Search for the cell housing the specified text and yield its (x, y) center coordinate. 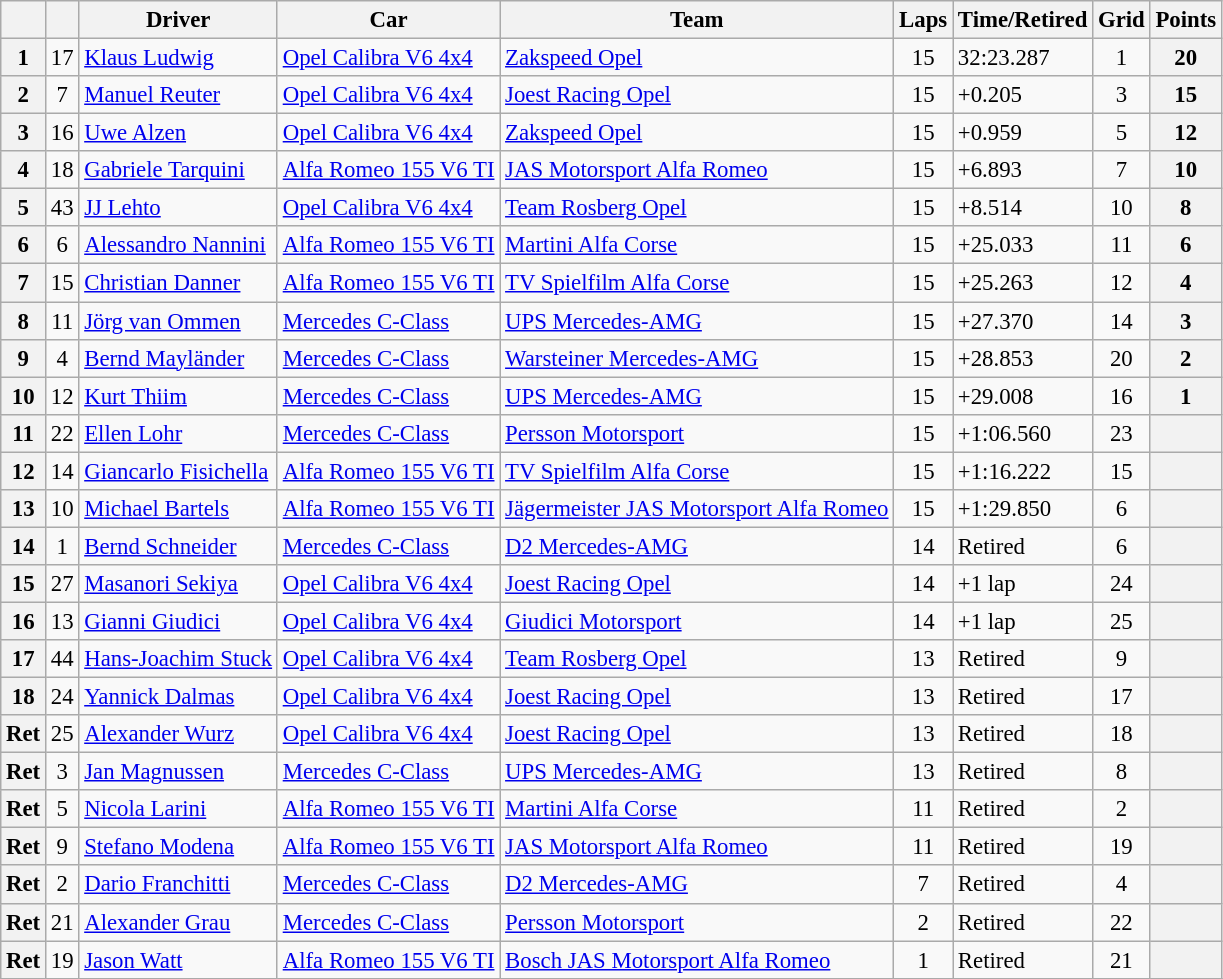
+1:16.222 (1023, 471)
+28.853 (1023, 358)
Giancarlo Fisichella (178, 471)
JJ Lehto (178, 208)
+25.263 (1023, 283)
Yannick Dalmas (178, 697)
Masanori Sekiya (178, 584)
+1:06.560 (1023, 433)
Alexander Grau (178, 922)
Alexander Wurz (178, 734)
Gabriele Tarquini (178, 170)
Jan Magnussen (178, 772)
44 (62, 659)
Team (697, 20)
32:23.287 (1023, 58)
Time/Retired (1023, 20)
Ellen Lohr (178, 433)
27 (62, 584)
Gianni Giudici (178, 621)
+27.370 (1023, 321)
Laps (924, 20)
Warsteiner Mercedes-AMG (697, 358)
Stefano Modena (178, 847)
Hans-Joachim Stuck (178, 659)
Points (1186, 20)
Bosch JAS Motorsport Alfa Romeo (697, 960)
Michael Bartels (178, 509)
Driver (178, 20)
Kurt Thiim (178, 396)
+0.959 (1023, 133)
Jörg van Ommen (178, 321)
Car (388, 20)
43 (62, 208)
+0.205 (1023, 95)
+25.033 (1023, 245)
+6.893 (1023, 170)
Christian Danner (178, 283)
23 (1122, 433)
Alessandro Nannini (178, 245)
Dario Franchitti (178, 885)
+8.514 (1023, 208)
Grid (1122, 20)
Manuel Reuter (178, 95)
Klaus Ludwig (178, 58)
Jägermeister JAS Motorsport Alfa Romeo (697, 509)
Bernd Schneider (178, 546)
Uwe Alzen (178, 133)
Giudici Motorsport (697, 621)
+1:29.850 (1023, 509)
Bernd Mayländer (178, 358)
Jason Watt (178, 960)
+29.008 (1023, 396)
Nicola Larini (178, 809)
